Pinpoint the cell where the given text exists, returning its [x, y] midpoint coordinate. 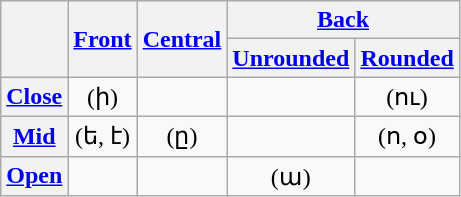
(ու) [407, 97]
(ո, օ) [407, 136]
(ա) [291, 176]
Close [34, 97]
(ը) [182, 136]
Rounded [407, 58]
Mid [34, 136]
Open [34, 176]
(ե, է) [102, 136]
Front [102, 39]
Central [182, 39]
Back [343, 20]
Unrounded [291, 58]
(ի) [102, 97]
